Return the [x, y] coordinate for the center point of the cell that contains the specified text.  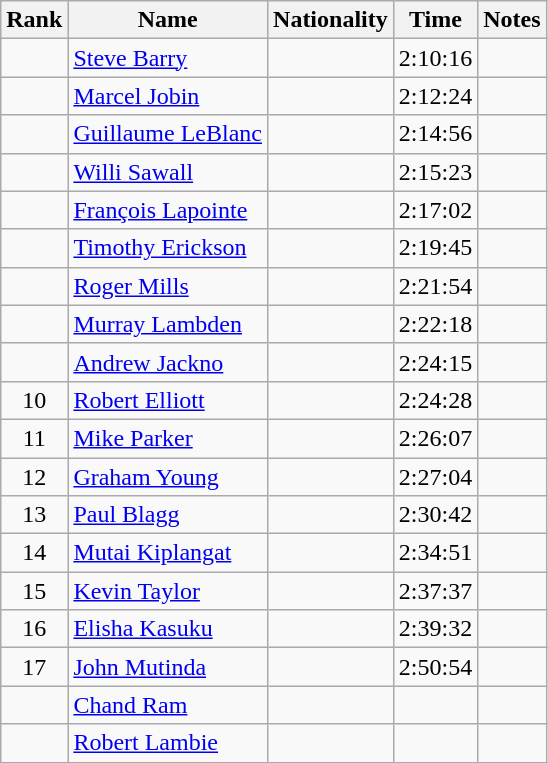
Graham Young [168, 477]
Timothy Erickson [168, 248]
2:10:16 [435, 58]
2:37:37 [435, 591]
Name [168, 20]
2:34:51 [435, 553]
2:50:54 [435, 667]
2:15:23 [435, 172]
15 [34, 591]
Steve Barry [168, 58]
Robert Lambie [168, 743]
Guillaume LeBlanc [168, 134]
Willi Sawall [168, 172]
Roger Mills [168, 286]
2:17:02 [435, 210]
13 [34, 515]
17 [34, 667]
2:39:32 [435, 629]
2:24:28 [435, 400]
Kevin Taylor [168, 591]
Nationality [331, 20]
Elisha Kasuku [168, 629]
2:19:45 [435, 248]
16 [34, 629]
11 [34, 438]
Time [435, 20]
Paul Blagg [168, 515]
2:27:04 [435, 477]
2:26:07 [435, 438]
2:24:15 [435, 362]
John Mutinda [168, 667]
Mutai Kiplangat [168, 553]
2:14:56 [435, 134]
Andrew Jackno [168, 362]
10 [34, 400]
2:12:24 [435, 96]
2:21:54 [435, 286]
François Lapointe [168, 210]
12 [34, 477]
2:30:42 [435, 515]
Marcel Jobin [168, 96]
Chand Ram [168, 705]
Rank [34, 20]
2:22:18 [435, 324]
Notes [512, 20]
Robert Elliott [168, 400]
14 [34, 553]
Murray Lambden [168, 324]
Mike Parker [168, 438]
